Find where the given text appears and provide that cell's center as (x, y) coordinate. 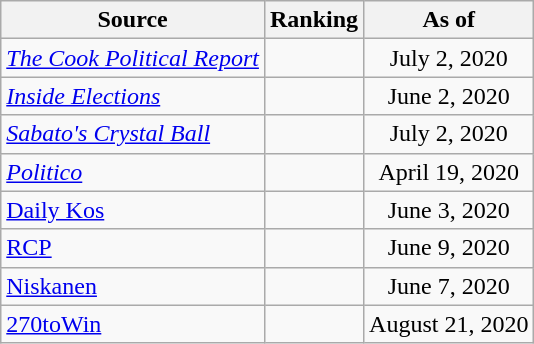
270toWin (133, 324)
Daily Kos (133, 210)
June 9, 2020 (449, 248)
Ranking (314, 20)
June 7, 2020 (449, 286)
August 21, 2020 (449, 324)
As of (449, 20)
April 19, 2020 (449, 172)
June 3, 2020 (449, 210)
Niskanen (133, 286)
RCP (133, 248)
The Cook Political Report (133, 58)
Sabato's Crystal Ball (133, 134)
Politico (133, 172)
June 2, 2020 (449, 96)
Inside Elections (133, 96)
Source (133, 20)
